Return (X, Y) of the center of cell containing provided text 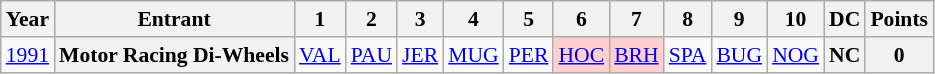
1 (320, 19)
2 (372, 19)
9 (739, 19)
MUG (474, 55)
BUG (739, 55)
1991 (28, 55)
6 (581, 19)
7 (636, 19)
3 (420, 19)
10 (796, 19)
HOC (581, 55)
NOG (796, 55)
Entrant (174, 19)
Points (899, 19)
BRH (636, 55)
4 (474, 19)
Motor Racing Di-Wheels (174, 55)
SPA (688, 55)
VAL (320, 55)
5 (529, 19)
PER (529, 55)
JER (420, 55)
0 (899, 55)
8 (688, 19)
NC (844, 55)
Year (28, 19)
PAU (372, 55)
DC (844, 19)
